Extract the (X, Y) coordinate from the center of the cell holding the provided text.  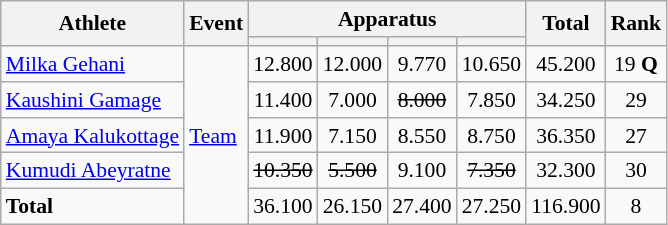
11.900 (282, 136)
26.150 (352, 207)
32.300 (566, 171)
34.250 (566, 100)
36.100 (282, 207)
9.100 (422, 171)
8.000 (422, 100)
Amaya Kalukottage (92, 136)
10.350 (282, 171)
29 (636, 100)
Athlete (92, 24)
7.150 (352, 136)
12.000 (352, 64)
Kumudi Abeyratne (92, 171)
45.200 (566, 64)
5.500 (352, 171)
9.770 (422, 64)
Kaushini Gamage (92, 100)
10.650 (492, 64)
19 Q (636, 64)
7.350 (492, 171)
8 (636, 207)
Rank (636, 24)
11.400 (282, 100)
7.000 (352, 100)
8.750 (492, 136)
27.400 (422, 207)
8.550 (422, 136)
Milka Gehani (92, 64)
116.900 (566, 207)
Event (216, 24)
Team (216, 135)
27.250 (492, 207)
30 (636, 171)
Apparatus (387, 19)
27 (636, 136)
36.350 (566, 136)
12.800 (282, 64)
7.850 (492, 100)
